Output the (x, y) coordinate of the center of the cell containing the given text.  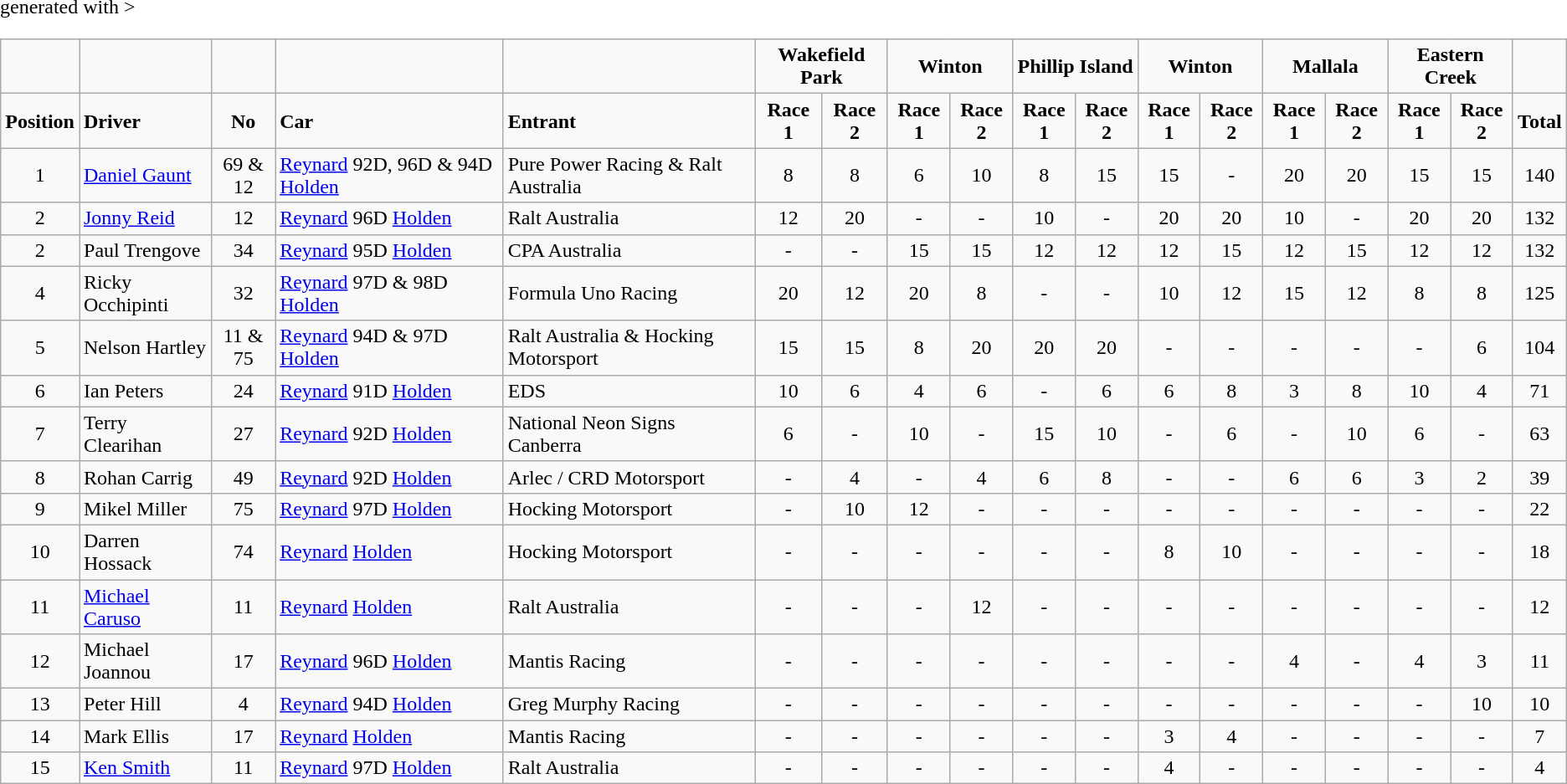
71 (1539, 391)
Position (40, 120)
74 (244, 552)
Reynard 92D, 96D & 94D Holden (389, 176)
69 & 12 (244, 176)
Jonny Reid (145, 218)
5 (40, 348)
Mallala (1326, 67)
34 (244, 250)
104 (1539, 348)
Michael Caruso (145, 606)
Paul Trengove (145, 250)
14 (40, 736)
Reynard 94D Holden (389, 705)
Entrant (629, 120)
27 (244, 433)
Ken Smith (145, 768)
Michael Joannou (145, 661)
Ian Peters (145, 391)
Total (1539, 120)
CPA Australia (629, 250)
Nelson Hartley (145, 348)
13 (40, 705)
National Neon Signs Canberra (629, 433)
39 (1539, 477)
49 (244, 477)
11 & 75 (244, 348)
Peter Hill (145, 705)
22 (1539, 509)
Reynard 91D Holden (389, 391)
Formula Uno Racing (629, 293)
No (244, 120)
Reynard 95D Holden (389, 250)
9 (40, 509)
Reynard 94D & 97D Holden (389, 348)
Greg Murphy Racing (629, 705)
Eastern Creek (1450, 67)
EDS (629, 391)
Mark Ellis (145, 736)
Ricky Occhipinti (145, 293)
Pure Power Racing & Ralt Australia (629, 176)
63 (1539, 433)
1 (40, 176)
Daniel Gaunt (145, 176)
Car (389, 120)
140 (1539, 176)
18 (1539, 552)
Arlec / CRD Motorsport (629, 477)
Reynard 97D & 98D Holden (389, 293)
Wakefield Park (821, 67)
32 (244, 293)
75 (244, 509)
Ralt Australia & Hocking Motorsport (629, 348)
125 (1539, 293)
Rohan Carrig (145, 477)
Phillip Island (1075, 67)
Driver (145, 120)
Darren Hossack (145, 552)
Terry Clearihan (145, 433)
24 (244, 391)
Mikel Miller (145, 509)
